Provide the (X, Y) coordinate of the cell's center where the given text is located.  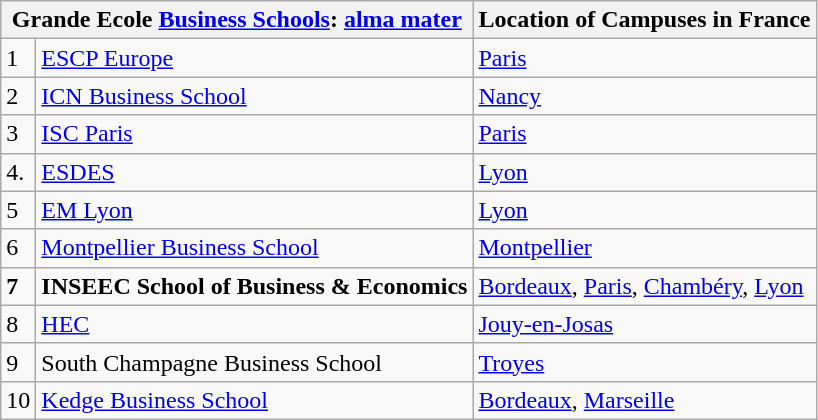
Nancy (644, 96)
3 (18, 134)
Troyes (644, 362)
ESCP Europe (254, 58)
INSEEC School of Business & Economics (254, 286)
Location of Campuses in France (644, 20)
Bordeaux, Paris, Chambéry, Lyon (644, 286)
5 (18, 210)
8 (18, 324)
Bordeaux, Marseille (644, 400)
ICN Business School (254, 96)
Montpellier Business School (254, 248)
Grande Ecole Business Schools: alma mater (237, 20)
7 (18, 286)
9 (18, 362)
4. (18, 172)
HEC (254, 324)
ESDES (254, 172)
EM Lyon (254, 210)
ISC Paris (254, 134)
6 (18, 248)
Montpellier (644, 248)
10 (18, 400)
1 (18, 58)
South Champagne Business School (254, 362)
Kedge Business School (254, 400)
2 (18, 96)
Jouy-en-Josas (644, 324)
